From the cell containing the given text, extract its center point as (x, y) coordinate. 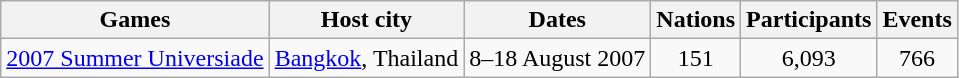
8–18 August 2007 (558, 58)
Participants (809, 20)
766 (917, 58)
Bangkok, Thailand (366, 58)
6,093 (809, 58)
Nations (696, 20)
Events (917, 20)
2007 Summer Universiade (135, 58)
Host city (366, 20)
Games (135, 20)
151 (696, 58)
Dates (558, 20)
